Detect which cell encompasses the target text, then output its [X, Y] center coordinate. 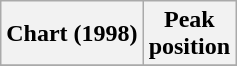
Peakposition [189, 34]
Chart (1998) [72, 34]
